Return [X, Y] of the center of cell containing provided text 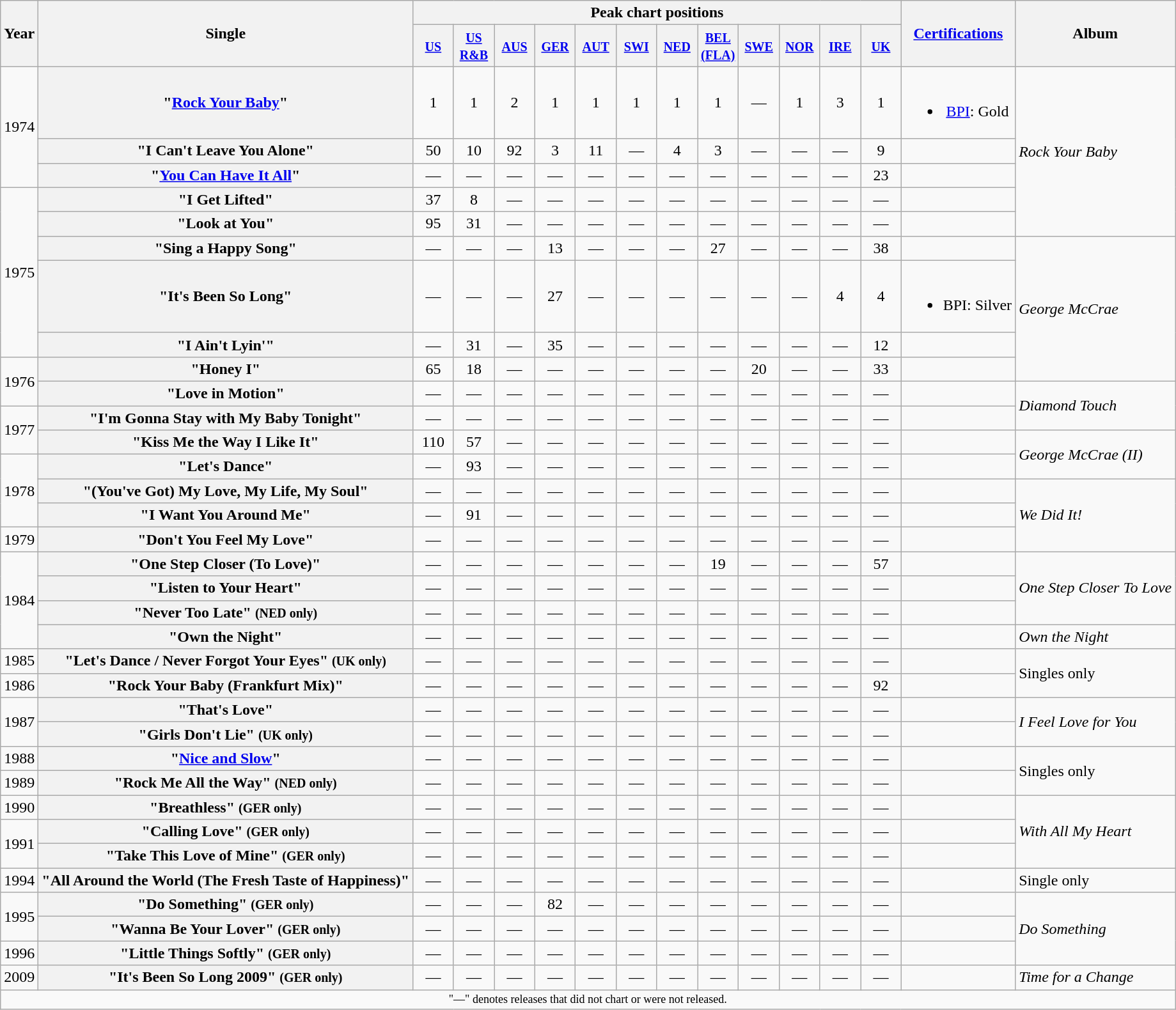
"Rock Your Baby (Frankfurt Mix)" [226, 685]
Certifications [958, 33]
1985 [19, 661]
1984 [19, 600]
"Rock Your Baby" [226, 102]
2 [515, 102]
23 [881, 175]
Single only [1095, 880]
"You Can Have It All" [226, 175]
Album [1095, 33]
"I'm Gonna Stay with My Baby Tonight" [226, 417]
With All My Heart [1095, 832]
1974 [19, 127]
"Don't You Feel My Love" [226, 540]
"Wanna Be Your Lover" (GER only) [226, 929]
Year [19, 33]
1996 [19, 953]
Peak chart positions [657, 13]
20 [759, 369]
George McCrae [1095, 308]
82 [555, 905]
I Feel Love for You [1095, 722]
"Kiss Me the Way I Like It" [226, 442]
"Never Too Late" (NED only) [226, 612]
93 [474, 467]
George McCrae (II) [1095, 454]
AUT [596, 46]
10 [474, 151]
65 [434, 369]
Time for a Change [1095, 977]
"Honey I" [226, 369]
11 [596, 151]
91 [474, 515]
"Girls Don't Lie" (UK only) [226, 734]
18 [474, 369]
"Let's Dance / Never Forgot Your Eyes" (UK only) [226, 661]
We Did It! [1095, 515]
37 [434, 199]
1976 [19, 381]
"I Get Lifted" [226, 199]
IRE [840, 46]
"Do Something" (GER only) [226, 905]
"I Ain't Lyin'" [226, 345]
US R&B [474, 46]
"Own the Night" [226, 637]
13 [555, 248]
Single [226, 33]
GER [555, 46]
Own the Night [1095, 637]
"Rock Me All the Way" (NED only) [226, 782]
AUS [515, 46]
"One Step Closer (To Love)" [226, 564]
"Love in Motion" [226, 393]
"I Can't Leave You Alone" [226, 151]
"It's Been So Long 2009" (GER only) [226, 977]
12 [881, 345]
19 [718, 564]
"Take This Love of Mine" (GER only) [226, 856]
"I Want You Around Me" [226, 515]
1987 [19, 722]
"Listen to Your Heart" [226, 588]
"Let's Dance" [226, 467]
95 [434, 224]
BEL(FLA) [718, 46]
1975 [19, 272]
"Breathless" (GER only) [226, 807]
50 [434, 151]
NED [677, 46]
2009 [19, 977]
1988 [19, 758]
1990 [19, 807]
38 [881, 248]
1991 [19, 844]
1994 [19, 880]
1978 [19, 491]
1977 [19, 430]
One Step Closer To Love [1095, 588]
"—" denotes releases that did not chart or were not released. [588, 1000]
Rock Your Baby [1095, 151]
"Little Things Softly" (GER only) [226, 953]
"Nice and Slow" [226, 758]
NOR [800, 46]
9 [881, 151]
8 [474, 199]
33 [881, 369]
110 [434, 442]
BPI: Gold [958, 102]
"(You've Got) My Love, My Life, My Soul" [226, 491]
1989 [19, 782]
"That's Love" [226, 710]
UK [881, 46]
"Look at You" [226, 224]
1979 [19, 540]
Diamond Touch [1095, 405]
US [434, 46]
"Calling Love" (GER only) [226, 832]
Do Something [1095, 929]
1986 [19, 685]
SWI [636, 46]
BPI: Silver [958, 297]
SWE [759, 46]
35 [555, 345]
"Sing a Happy Song" [226, 248]
"It's Been So Long" [226, 297]
"All Around the World (The Fresh Taste of Happiness)" [226, 880]
1995 [19, 917]
